Capture the cell that displays the provided text and extract its (X, Y) central coordinate. 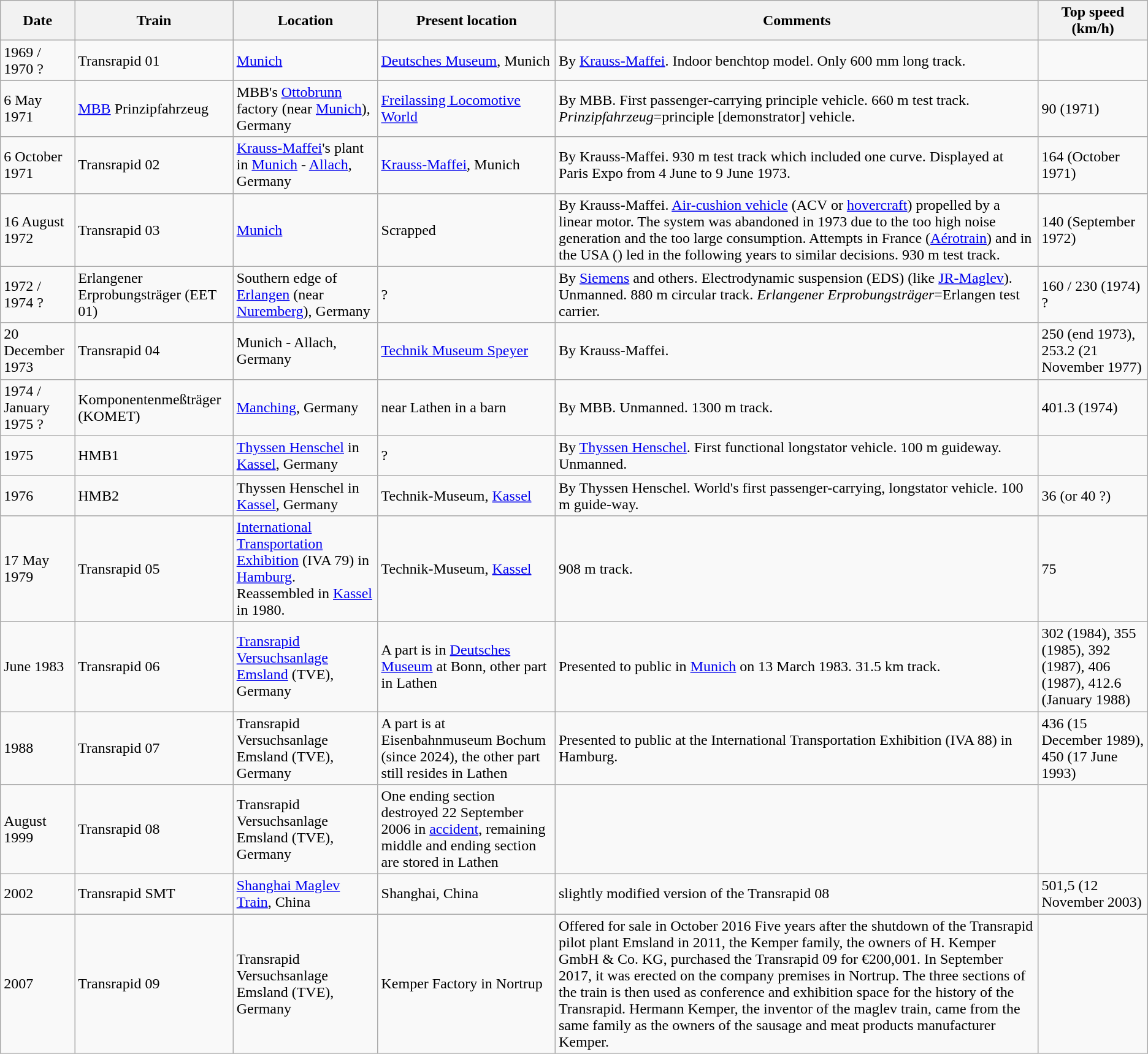
A part is at Eisenbahnmuseum Bochum (since 2024), the other part still resides in Lathen (466, 748)
436 (15 December 1989), 450 (17 June 1993) (1093, 748)
Technik Museum Speyer (466, 351)
1975 (38, 455)
Location (305, 21)
By Krauss-Maffei. Indoor benchtop model. Only 600 mm long track. (797, 60)
302 (1984), 355 (1985), 392 (1987), 406 (1987), 412.6 (January 1988) (1093, 666)
Transrapid 07 (154, 748)
1974 / January 1975 ? (38, 407)
Transrapid 08 (154, 829)
1976 (38, 496)
Train (154, 21)
17 May 1979 (38, 568)
Southern edge of Erlangen (near Nuremberg), Germany (305, 294)
HMB1 (154, 455)
401.3 (1974) (1093, 407)
Comments (797, 21)
250 (end 1973), 253.2 (21 November 1977) (1093, 351)
MBB's Ottobrunn factory (near Munich), Germany (305, 109)
Deutsches Museum, Munich (466, 60)
Munich - Allach, Germany (305, 351)
near Lathen in a barn (466, 407)
6 May 1971 (38, 109)
MBB Prinzipfahrzeug (154, 109)
Presented to public at the International Transportation Exhibition (IVA 88) in Hamburg. (797, 748)
Manching, Germany (305, 407)
2007 (38, 984)
75 (1093, 568)
Transrapid 05 (154, 568)
501,5 (12 November 2003) (1093, 894)
1972 / 1974 ? (38, 294)
Kemper Factory in Nortrup (466, 984)
By Krauss-Maffei. 930 m test track which included one curve. Displayed at Paris Expo from 4 June to 9 June 1973. (797, 165)
140 (September 1972) (1093, 229)
1988 (38, 748)
A part is in Deutsches Museum at Bonn, other part in Lathen (466, 666)
164 (October 1971) (1093, 165)
Transrapid 09 (154, 984)
August 1999 (38, 829)
Scrapped (466, 229)
908 m track. (797, 568)
Komponentenmeßträger (KOMET) (154, 407)
One ending section destroyed 22 September 2006 in accident, remaining middle and ending section are stored in Lathen (466, 829)
160 / 230 (1974) ? (1093, 294)
Shanghai, China (466, 894)
90 (1971) (1093, 109)
Transrapid 04 (154, 351)
Transrapid 02 (154, 165)
Top speed (km/h) (1093, 21)
Present location (466, 21)
Date (38, 21)
1969 / 1970 ? (38, 60)
20 December 1973 (38, 351)
HMB2 (154, 496)
International Transportation Exhibition (IVA 79) in Hamburg. Reassembled in Kassel in 1980. (305, 568)
June 1983 (38, 666)
By MBB. Unmanned. 1300 m track. (797, 407)
By Thyssen Henschel. First functional longstator vehicle. 100 m guideway. Unmanned. (797, 455)
2002 (38, 894)
Transrapid 01 (154, 60)
Krauss-Maffei's plant in Munich - Allach, Germany (305, 165)
By Krauss-Maffei. (797, 351)
Krauss-Maffei, Munich (466, 165)
Transrapid 03 (154, 229)
6 October 1971 (38, 165)
Presented to public in Munich on 13 March 1983. 31.5 km track. (797, 666)
slightly modified version of the Transrapid 08 (797, 894)
16 August 1972 (38, 229)
Erlangener Erprobungsträger (EET 01) (154, 294)
Freilassing Locomotive World (466, 109)
By MBB. First passenger-carrying principle vehicle. 660 m test track. Prinzipfahrzeug=principle [demonstrator] vehicle. (797, 109)
Transrapid SMT (154, 894)
Shanghai Maglev Train, China (305, 894)
Transrapid 06 (154, 666)
36 (or 40 ?) (1093, 496)
By Thyssen Henschel. World's first passenger-carrying, longstator vehicle. 100 m guide-way. (797, 496)
